Pinpoint the cell where the given text exists, returning its [x, y] midpoint coordinate. 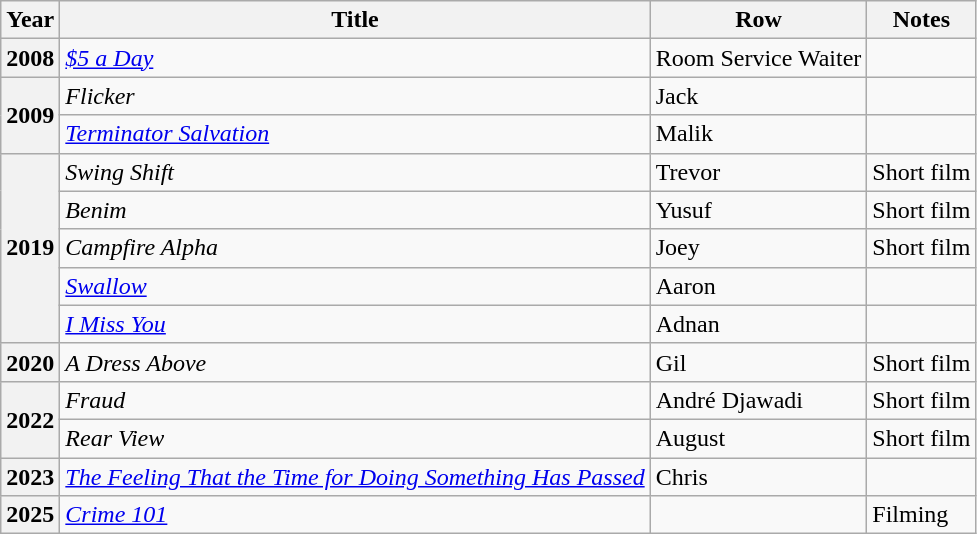
Flicker [355, 96]
Swallow [355, 286]
André Djawadi [758, 400]
Malik [758, 134]
August [758, 438]
2008 [30, 58]
2022 [30, 419]
Terminator Salvation [355, 134]
Jack [758, 96]
Benim [355, 210]
Joey [758, 248]
2009 [30, 115]
Title [355, 20]
Adnan [758, 324]
Chris [758, 477]
Aaron [758, 286]
Year [30, 20]
I Miss You [355, 324]
2023 [30, 477]
Gil [758, 362]
Trevor [758, 172]
Campfire Alpha [355, 248]
Rear View [355, 438]
A Dress Above [355, 362]
$5 a Day [355, 58]
Swing Shift [355, 172]
2025 [30, 515]
Filming [922, 515]
2019 [30, 248]
The Feeling That the Time for Doing Something Has Passed [355, 477]
Crime 101 [355, 515]
2020 [30, 362]
Notes [922, 20]
Yusuf [758, 210]
Fraud [355, 400]
Row [758, 20]
Room Service Waiter [758, 58]
